Return the (x, y) coordinate for the center point of the cell that contains the specified text.  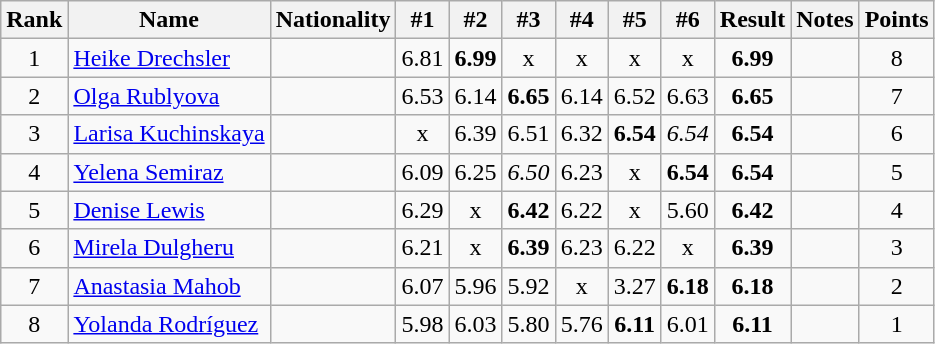
6.50 (528, 172)
Olga Rublyova (169, 96)
6.09 (422, 172)
6.21 (422, 248)
Denise Lewis (169, 210)
6.29 (422, 210)
Result (752, 20)
Rank (34, 20)
#5 (634, 20)
Anastasia Mahob (169, 286)
6.63 (688, 96)
Heike Drechsler (169, 58)
5.98 (422, 324)
Notes (825, 20)
6.01 (688, 324)
#3 (528, 20)
5.96 (476, 286)
Nationality (333, 20)
6.81 (422, 58)
#4 (582, 20)
Name (169, 20)
Yelena Semiraz (169, 172)
6.03 (476, 324)
5.80 (528, 324)
6.51 (528, 134)
6.25 (476, 172)
5.92 (528, 286)
#1 (422, 20)
5.76 (582, 324)
Larisa Kuchinskaya (169, 134)
Mirela Dulgheru (169, 248)
5.60 (688, 210)
6.53 (422, 96)
6.07 (422, 286)
6.52 (634, 96)
Yolanda Rodríguez (169, 324)
#2 (476, 20)
3.27 (634, 286)
#6 (688, 20)
6.32 (582, 134)
Points (896, 20)
